Identify which cell holds the provided text, then report its [X, Y] central coordinate. 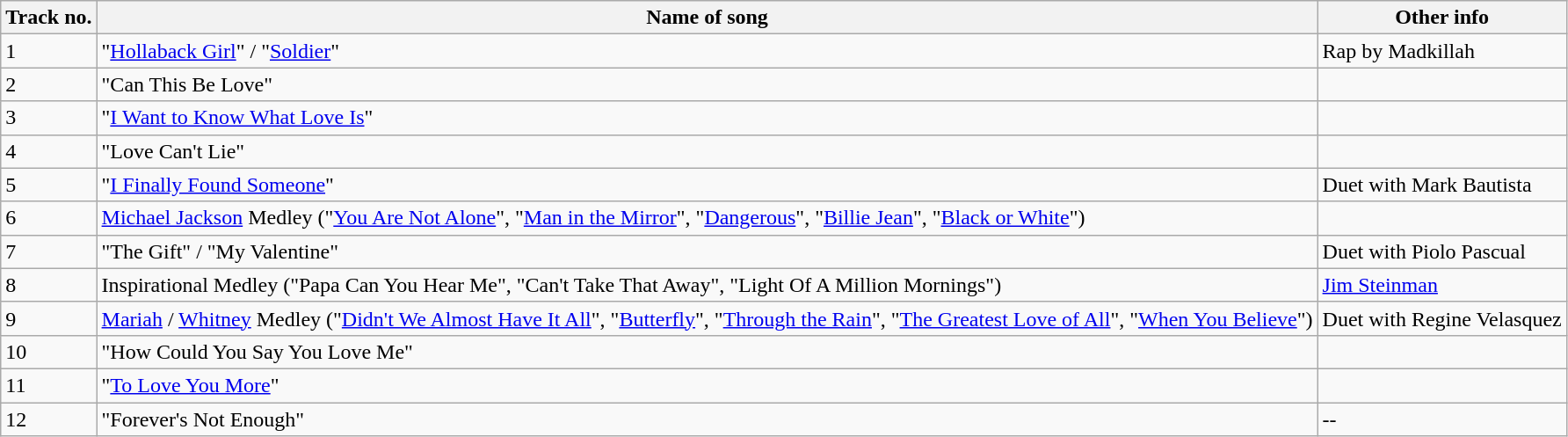
"The Gift" / "My Valentine" [707, 251]
Duet with Mark Bautista [1441, 185]
"Hollaback Girl" / "Soldier" [707, 51]
Name of song [707, 18]
"I Want to Know What Love Is" [707, 118]
Inspirational Medley ("Papa Can You Hear Me", "Can't Take That Away", "Light Of A Million Mornings") [707, 285]
"To Love You More" [707, 385]
4 [49, 151]
7 [49, 251]
10 [49, 352]
-- [1441, 419]
"Love Can't Lie" [707, 151]
Rap by Madkillah [1441, 51]
3 [49, 118]
5 [49, 185]
2 [49, 84]
8 [49, 285]
Duet with Piolo Pascual [1441, 251]
"Forever's Not Enough" [707, 419]
9 [49, 318]
Jim Steinman [1441, 285]
11 [49, 385]
6 [49, 218]
"How Could You Say You Love Me" [707, 352]
"I Finally Found Someone" [707, 185]
Duet with Regine Velasquez [1441, 318]
1 [49, 51]
Mariah / Whitney Medley ("Didn't We Almost Have It All", "Butterfly", "Through the Rain", "The Greatest Love of All", "When You Believe") [707, 318]
Michael Jackson Medley ("You Are Not Alone", "Man in the Mirror", "Dangerous", "Billie Jean", "Black or White") [707, 218]
"Can This Be Love" [707, 84]
Track no. [49, 18]
12 [49, 419]
Other info [1441, 18]
